Detect which cell encompasses the target text, then output its (X, Y) center coordinate. 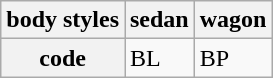
sedan (159, 20)
BP (233, 58)
code (63, 58)
BL (159, 58)
body styles (63, 20)
wagon (233, 20)
